Determine the [X, Y] coordinate at the center of the cell enclosing the given text.  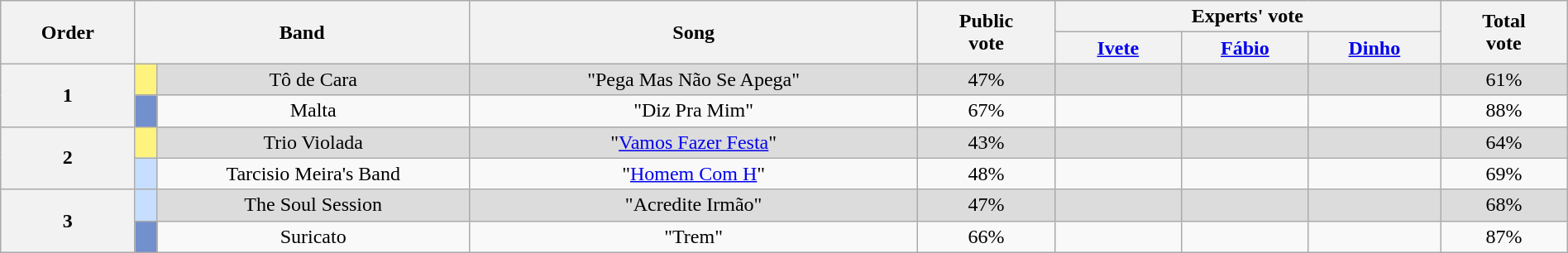
"Homem Com H" [693, 174]
48% [986, 174]
Tô de Cara [313, 79]
"Diz Pra Mim" [693, 111]
1 [68, 95]
"Acredite Irmão" [693, 205]
"Pega Mas Não Se Apega" [693, 79]
67% [986, 111]
88% [1504, 111]
Ivete [1118, 48]
"Trem" [693, 236]
Tarcisio Meira's Band [313, 174]
Order [68, 32]
Band [302, 32]
Totalvote [1504, 32]
87% [1504, 236]
Fábio [1245, 48]
"Vamos Fazer Festa" [693, 142]
Publicvote [986, 32]
68% [1504, 205]
Experts' vote [1247, 17]
43% [986, 142]
69% [1504, 174]
Dinho [1374, 48]
Song [693, 32]
61% [1504, 79]
2 [68, 158]
Malta [313, 111]
Suricato [313, 236]
66% [986, 236]
Trio Violada [313, 142]
The Soul Session [313, 205]
3 [68, 221]
64% [1504, 142]
